Search for the cell housing the specified text and yield its (X, Y) center coordinate. 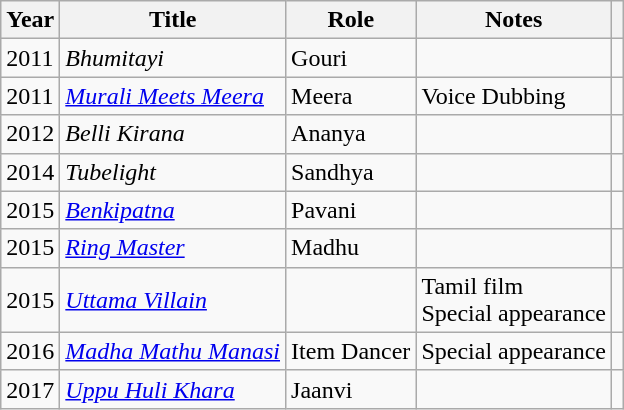
Gouri (351, 58)
Item Dancer (351, 351)
Madha Mathu Manasi (173, 351)
Sandhya (351, 172)
Uttama Villain (173, 300)
Murali Meets Meera (173, 96)
Pavani (351, 210)
Voice Dubbing (514, 96)
Tubelight (173, 172)
Madhu (351, 248)
Uppu Huli Khara (173, 389)
Title (173, 20)
Jaanvi (351, 389)
Meera (351, 96)
Belli Kirana (173, 134)
Ananya (351, 134)
Role (351, 20)
Tamil filmSpecial appearance (514, 300)
Benkipatna (173, 210)
Ring Master (173, 248)
Bhumitayi (173, 58)
Special appearance (514, 351)
Notes (514, 20)
2017 (30, 389)
2014 (30, 172)
2012 (30, 134)
Year (30, 20)
2016 (30, 351)
